Detect which cell encompasses the target text, then output its (x, y) center coordinate. 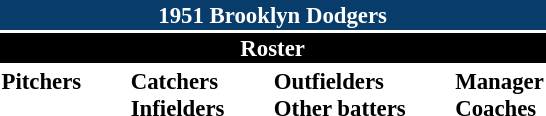
Roster (272, 48)
1951 Brooklyn Dodgers (272, 15)
